Output the [x, y] coordinate of the center of the cell containing the given text.  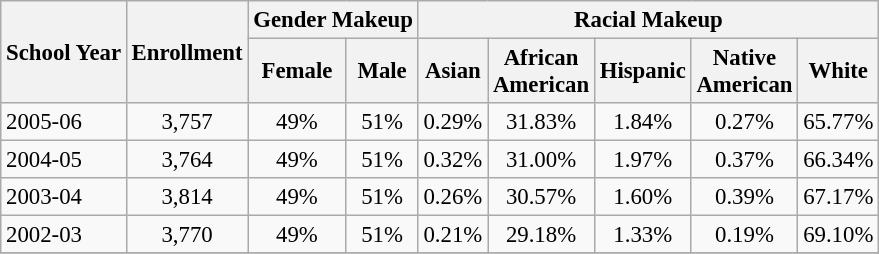
Racial Makeup [648, 20]
0.26% [452, 197]
Native American [744, 72]
1.60% [642, 197]
3,764 [187, 160]
Gender Makeup [333, 20]
30.57% [542, 197]
0.32% [452, 160]
69.10% [838, 235]
31.00% [542, 160]
Hispanic [642, 72]
0.37% [744, 160]
Enrollment [187, 52]
1.97% [642, 160]
0.21% [452, 235]
31.83% [542, 122]
0.19% [744, 235]
2005-06 [64, 122]
1.84% [642, 122]
2004-05 [64, 160]
School Year [64, 52]
0.39% [744, 197]
3,770 [187, 235]
White [838, 72]
3,757 [187, 122]
Male [382, 72]
65.77% [838, 122]
Female [297, 72]
0.29% [452, 122]
2002-03 [64, 235]
66.34% [838, 160]
29.18% [542, 235]
1.33% [642, 235]
67.17% [838, 197]
African American [542, 72]
2003-04 [64, 197]
0.27% [744, 122]
3,814 [187, 197]
Asian [452, 72]
